Return (X, Y) of the center of cell containing provided text 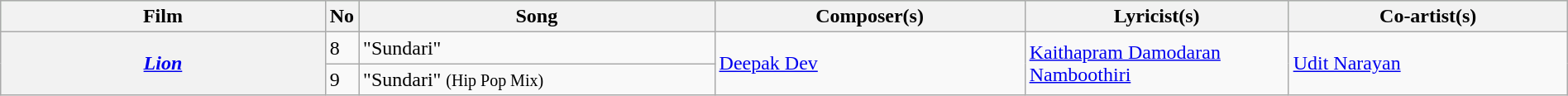
Co-artist(s) (1427, 17)
9 (342, 79)
Composer(s) (870, 17)
Lyricist(s) (1156, 17)
"Sundari" (Hip Pop Mix) (537, 79)
Film (163, 17)
Udit Narayan (1427, 64)
Song (537, 17)
Lion (163, 64)
Kaithapram Damodaran Namboothiri (1156, 64)
"Sundari" (537, 48)
Deepak Dev (870, 64)
8 (342, 48)
No (342, 17)
